From the cell containing the given text, extract its center point as [X, Y] coordinate. 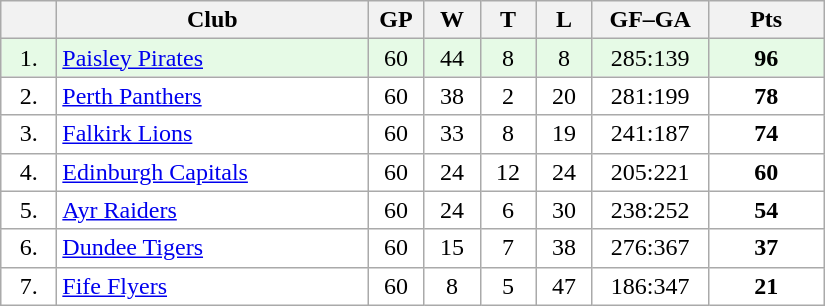
74 [766, 134]
GP [396, 20]
Paisley Pirates [212, 58]
Edinburgh Capitals [212, 172]
3. [29, 134]
6 [508, 210]
78 [766, 96]
Club [212, 20]
285:139 [650, 58]
44 [452, 58]
47 [564, 286]
Ayr Raiders [212, 210]
Dundee Tigers [212, 248]
96 [766, 58]
Pts [766, 20]
30 [564, 210]
7 [508, 248]
2 [508, 96]
54 [766, 210]
W [452, 20]
12 [508, 172]
241:187 [650, 134]
205:221 [650, 172]
1. [29, 58]
37 [766, 248]
20 [564, 96]
2. [29, 96]
7. [29, 286]
5. [29, 210]
Fife Flyers [212, 286]
15 [452, 248]
238:252 [650, 210]
281:199 [650, 96]
Perth Panthers [212, 96]
276:367 [650, 248]
Falkirk Lions [212, 134]
186:347 [650, 286]
33 [452, 134]
4. [29, 172]
GF–GA [650, 20]
T [508, 20]
21 [766, 286]
5 [508, 286]
6. [29, 248]
19 [564, 134]
L [564, 20]
